Find where the given text appears and provide that cell's center as [X, Y] coordinate. 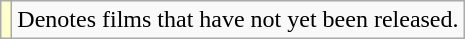
Denotes films that have not yet been released. [238, 20]
